Detect which cell encompasses the target text, then output its (X, Y) center coordinate. 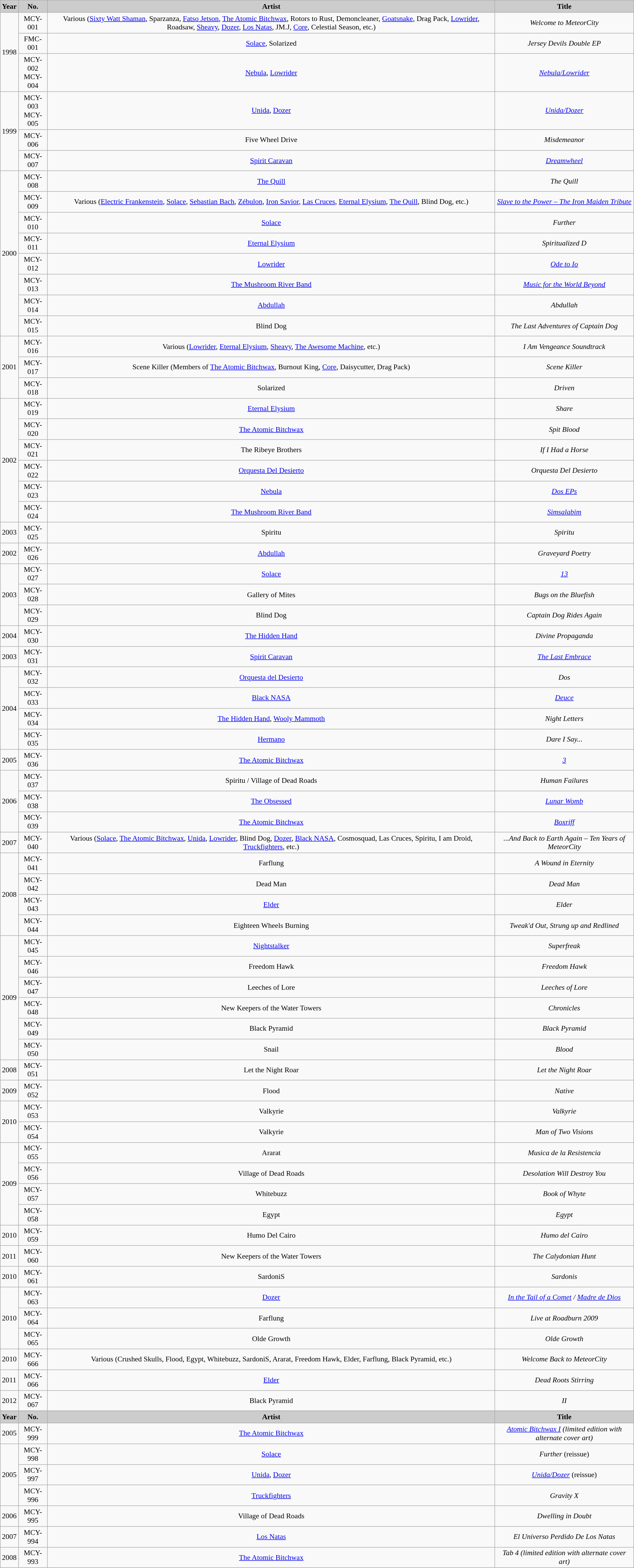
MCY-032 (33, 678)
MCY-036 (33, 760)
MCY-003MCY-005 (33, 111)
MCY-038 (33, 801)
Spit Blood (564, 429)
SardoniS (271, 1277)
Whitebuzz (271, 1194)
The Hidden Hand, Wooly Mammoth (271, 719)
MCY-017 (33, 367)
The Obsessed (271, 801)
Atomic Bitchwax I (limited edition with alternate cover art) (564, 1434)
MCY-055 (33, 1152)
Dreamwheel (564, 160)
Desolation Will Destroy You (564, 1173)
Jersey Devils Double EP (564, 43)
Various (Crushed Skulls, Flood, Egypt, Whitebuzz, SardoniS, Ararat, Freedom Hawk, Elder, Farflung, Black Pyramid, etc.) (271, 1359)
MCY-059 (33, 1236)
Black NASA (271, 698)
3 (564, 760)
MCY-008 (33, 181)
The Last Embrace (564, 657)
Nebula (271, 491)
The Hidden Hand (271, 636)
MCY-052 (33, 1091)
Nebula/Lowrider (564, 73)
The Last Adventures of Captain Dog (564, 326)
MCY-011 (33, 243)
Dos EPs (564, 491)
Superfreak (564, 946)
Dare I Say... (564, 739)
In the Tail of a Comet / Madre de Dios (564, 1297)
Unida/Dozer (564, 111)
Truckfighters (271, 1495)
MCY-035 (33, 739)
MCY-056 (33, 1173)
MCY-049 (33, 1029)
MCY-061 (33, 1277)
MCY-044 (33, 925)
Welcome Back to MeteorCity (564, 1359)
MCY-064 (33, 1318)
MCY-037 (33, 780)
Driven (564, 388)
MCY-040 (33, 843)
I Am Vengeance Soundtrack (564, 347)
MCY-042 (33, 884)
Dozer (271, 1297)
Hermano (271, 739)
MCY-024 (33, 512)
MCY-028 (33, 594)
MCY-012 (33, 264)
MCY-060 (33, 1256)
MCY-041 (33, 864)
MCY-006 (33, 140)
2000 (9, 254)
MCY-666 (33, 1359)
A Wound in Eternity (564, 864)
MCY-023 (33, 491)
Orquesta del Desierto (271, 678)
Nightstalker (271, 946)
Various (Lowrider, Eternal Elysium, Sheavy, The Awesome Machine, etc.) (271, 347)
MCY-047 (33, 987)
Humo del Cairo (564, 1236)
MCY-065 (33, 1339)
If I Had a Horse (564, 450)
Chronicles (564, 1008)
MCY-054 (33, 1132)
Dead Roots Stirring (564, 1380)
El Universo Perdido De Los Natas (564, 1537)
Ode to Io (564, 264)
1998 (9, 52)
Captain Dog Rides Again (564, 615)
2012 (9, 1401)
Divine Propaganda (564, 636)
FMC-001 (33, 43)
MCY-002MCY-004 (33, 73)
MCY-997 (33, 1475)
MCY-995 (33, 1516)
MCY-999 (33, 1434)
MCY-993 (33, 1558)
Spiritu / Village of Dead Roads (271, 780)
Native (564, 1091)
Further (564, 223)
The Ribeye Brothers (271, 450)
MCY-001 (33, 23)
Los Natas (271, 1537)
MCY-994 (33, 1537)
Musica de la Resistencia (564, 1152)
Gallery of Mites (271, 594)
MCY-014 (33, 305)
Various (Electric Frankenstein, Solace, Sebastian Bach, Zébulon, Iron Savior, Las Cruces, Eternal Elysium, The Quill, Blind Dog, etc.) (271, 202)
MCY-039 (33, 822)
2001 (9, 367)
Dos (564, 678)
Night Letters (564, 719)
MCY-009 (33, 202)
Nebula, Lowrider (271, 73)
Further (reissue) (564, 1454)
Deuce (564, 698)
MCY-025 (33, 533)
Lunar Womb (564, 801)
Misdemeanor (564, 140)
MCY-058 (33, 1215)
13 (564, 574)
Unida/Dozer (reissue) (564, 1475)
Book of Whyte (564, 1194)
Slave to the Power – The Iron Maiden Tribute (564, 202)
Live at Roadburn 2009 (564, 1318)
MCY-063 (33, 1297)
Share (564, 408)
MCY-046 (33, 966)
Tweak'd Out, Strung up and Redlined (564, 925)
Spiritualized D (564, 243)
Lowrider (271, 264)
Gravity X (564, 1495)
Ararat (271, 1152)
Five Wheel Drive (271, 140)
MCY-013 (33, 285)
MCY-051 (33, 1070)
Graveyard Poetry (564, 553)
Eighteen Wheels Burning (271, 925)
MCY-019 (33, 408)
Snail (271, 1050)
Flood (271, 1091)
Solace, Solarized (271, 43)
Human Failures (564, 780)
Tab 4 (limited edition with alternate cover art) (564, 1558)
MCY-057 (33, 1194)
Music for the World Beyond (564, 285)
MCY-015 (33, 326)
The Calydonian Hunt (564, 1256)
Boxriff (564, 822)
Bugs on the Bluefish (564, 594)
Solarized (271, 388)
MCY-034 (33, 719)
MCY-998 (33, 1454)
Humo Del Cairo (271, 1236)
MCY-030 (33, 636)
1999 (9, 131)
MCY-031 (33, 657)
Welcome to MeteorCity (564, 23)
MCY-045 (33, 946)
MCY-067 (33, 1401)
II (564, 1401)
Scene Killer (Members of The Atomic Bitchwax, Burnout King, Core, Daisycutter, Drag Pack) (271, 367)
Dwelling in Doubt (564, 1516)
MCY-050 (33, 1050)
MCY-020 (33, 429)
MCY-010 (33, 223)
MCY-053 (33, 1111)
Sardonis (564, 1277)
Blood (564, 1050)
Scene Killer (564, 367)
MCY-026 (33, 553)
MCY-043 (33, 905)
MCY-018 (33, 388)
MCY-022 (33, 471)
MCY-996 (33, 1495)
MCY-016 (33, 347)
Simsalabim (564, 512)
...And Back to Earth Again – Ten Years of MeteorCity (564, 843)
MCY-021 (33, 450)
MCY-029 (33, 615)
MCY-033 (33, 698)
MCY-007 (33, 160)
MCY-027 (33, 574)
Man of Two Visions (564, 1132)
MCY-048 (33, 1008)
MCY-066 (33, 1380)
